Capture the cell that displays the provided text and extract its (x, y) central coordinate. 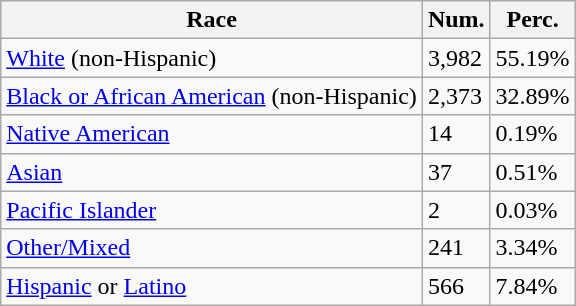
32.89% (532, 96)
Asian (212, 172)
White (non-Hispanic) (212, 58)
0.03% (532, 210)
2,373 (456, 96)
Perc. (532, 20)
241 (456, 248)
7.84% (532, 286)
Pacific Islander (212, 210)
37 (456, 172)
2 (456, 210)
Num. (456, 20)
0.19% (532, 134)
0.51% (532, 172)
3.34% (532, 248)
Native American (212, 134)
Hispanic or Latino (212, 286)
Black or African American (non-Hispanic) (212, 96)
566 (456, 286)
3,982 (456, 58)
Other/Mixed (212, 248)
Race (212, 20)
14 (456, 134)
55.19% (532, 58)
